Find where the given text appears and provide that cell's center as [X, Y] coordinate. 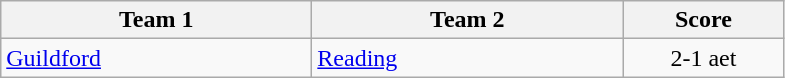
Reading [468, 58]
Score [704, 20]
Team 1 [156, 20]
Guildford [156, 58]
Team 2 [468, 20]
2-1 aet [704, 58]
